Locate the cell with the specified text and output its [x, y] center coordinate. 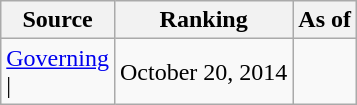
Ranking [203, 20]
Governing| [58, 72]
October 20, 2014 [203, 72]
Source [58, 20]
As of [325, 20]
